Return the [x, y] coordinate for the center point of the cell that contains the specified text.  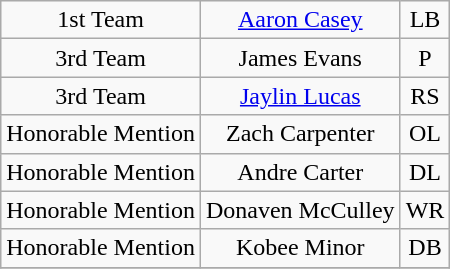
LB [425, 20]
DL [425, 172]
Kobee Minor [300, 248]
Aaron Casey [300, 20]
Jaylin Lucas [300, 96]
DB [425, 248]
WR [425, 210]
RS [425, 96]
OL [425, 134]
Donaven McCulley [300, 210]
James Evans [300, 58]
Andre Carter [300, 172]
Zach Carpenter [300, 134]
1st Team [101, 20]
P [425, 58]
